Find where the given text appears and provide that cell's center as [X, Y] coordinate. 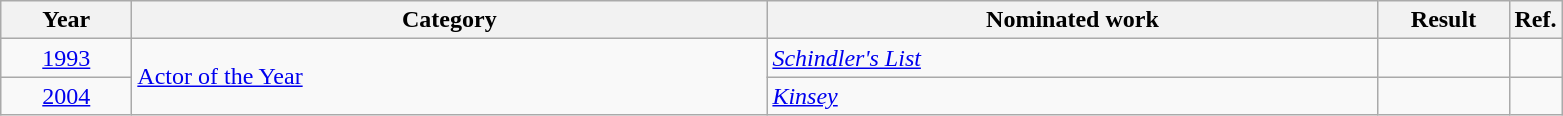
Result [1444, 20]
Ref. [1536, 20]
Kinsey [1072, 96]
Year [66, 20]
Actor of the Year [450, 77]
1993 [66, 58]
Nominated work [1072, 20]
Schindler's List [1072, 58]
2004 [66, 96]
Category [450, 20]
